Detect which cell encompasses the target text, then output its [X, Y] center coordinate. 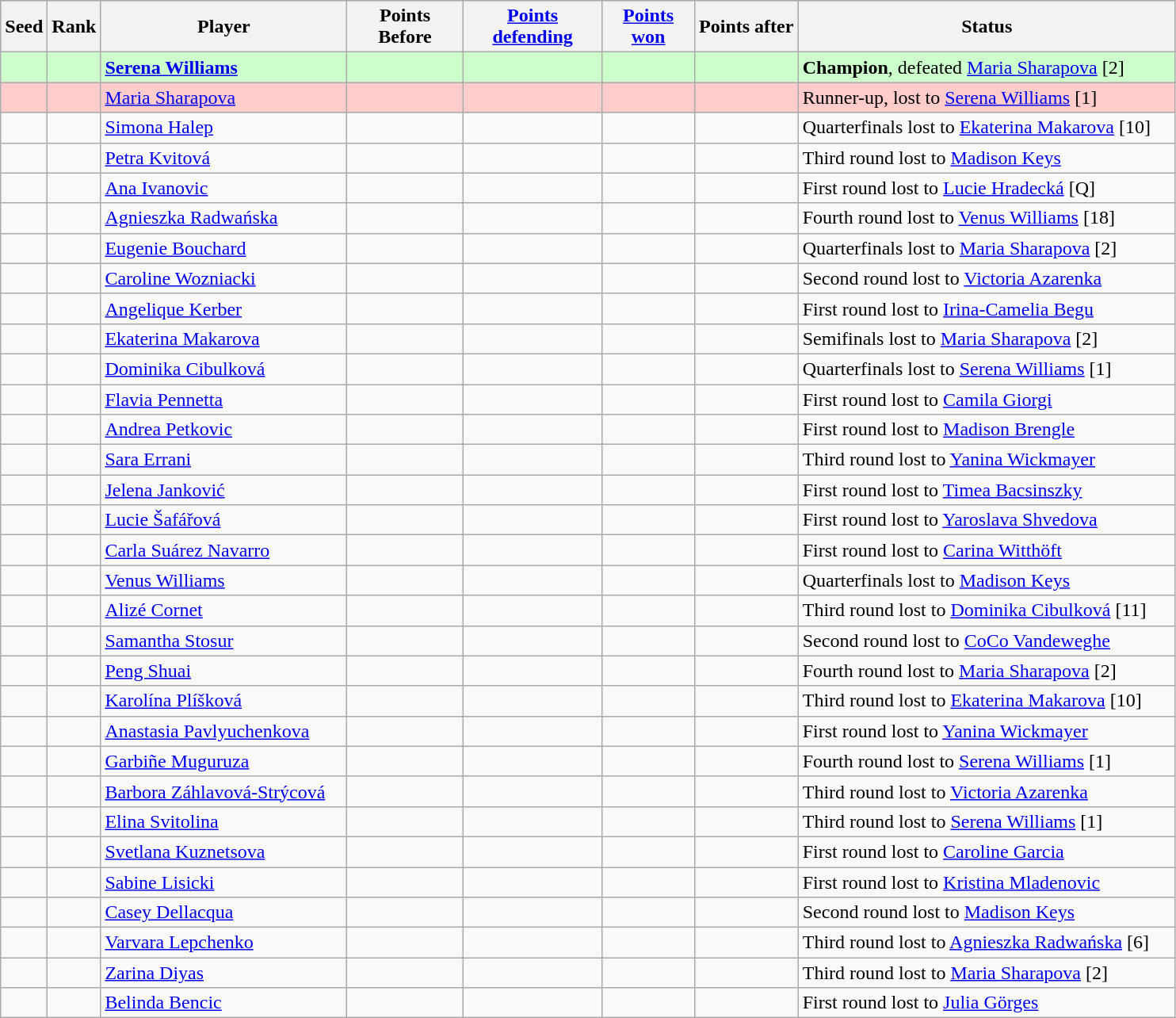
Quarterfinals lost to Serena Williams [1] [987, 369]
Third round lost to Madison Keys [987, 158]
Garbiñe Muguruza [223, 761]
Maria Sharapova [223, 98]
Caroline Wozniacki [223, 278]
Third round lost to Maria Sharapova [2] [987, 973]
Ekaterina Makarova [223, 339]
Zarina Diyas [223, 973]
Quarterfinals lost to Madison Keys [987, 580]
Andrea Petkovic [223, 430]
Player [223, 27]
Third round lost to Yanina Wickmayer [987, 460]
Ana Ivanovic [223, 188]
First round lost to Julia Görges [987, 1003]
Simona Halep [223, 128]
Second round lost to Madison Keys [987, 913]
Points Before [405, 27]
Peng Shuai [223, 671]
Quarterfinals lost to Maria Sharapova [2] [987, 248]
Anastasia Pavlyuchenkova [223, 731]
Alizé Cornet [223, 610]
Eugenie Bouchard [223, 248]
First round lost to Caroline Garcia [987, 852]
Seed [24, 27]
Svetlana Kuznetsova [223, 852]
Lucie Šafářová [223, 520]
First round lost to Timea Bacsinszky [987, 490]
First round lost to Yanina Wickmayer [987, 731]
Champion, defeated Maria Sharapova [2] [987, 67]
Runner-up, lost to Serena Williams [1] [987, 98]
Angelique Kerber [223, 308]
Jelena Janković [223, 490]
Karolína Plíšková [223, 701]
First round lost to Madison Brengle [987, 430]
Barbora Záhlavová-Strýcová [223, 791]
Points won [648, 27]
Venus Williams [223, 580]
Dominika Cibulková [223, 369]
Sabine Lisicki [223, 882]
First round lost to Lucie Hradecká [Q] [987, 188]
Varvara Lepchenko [223, 943]
First round lost to Carina Witthöft [987, 550]
Points after [746, 27]
Second round lost to Victoria Azarenka [987, 278]
Carla Suárez Navarro [223, 550]
Third round lost to Agnieszka Radwańska [6] [987, 943]
Fourth round lost to Maria Sharapova [2] [987, 671]
First round lost to Kristina Mladenovic [987, 882]
Belinda Bencic [223, 1003]
Fourth round lost to Venus Williams [18] [987, 218]
Status [987, 27]
Third round lost to Serena Williams [1] [987, 821]
Third round lost to Dominika Cibulková [11] [987, 610]
First round lost to Yaroslava Shvedova [987, 520]
Casey Dellacqua [223, 913]
Serena Williams [223, 67]
Agnieszka Radwańska [223, 218]
Fourth round lost to Serena Williams [1] [987, 761]
Third round lost to Victoria Azarenka [987, 791]
Semifinals lost to Maria Sharapova [2] [987, 339]
Sara Errani [223, 460]
Elina Svitolina [223, 821]
Points defending [533, 27]
Third round lost to Ekaterina Makarova [10] [987, 701]
Second round lost to CoCo Vandeweghe [987, 641]
Samantha Stosur [223, 641]
Quarterfinals lost to Ekaterina Makarova [10] [987, 128]
First round lost to Irina-Camelia Begu [987, 308]
Rank [74, 27]
First round lost to Camila Giorgi [987, 399]
Flavia Pennetta [223, 399]
Petra Kvitová [223, 158]
